Output the (X, Y) coordinate of the center of the cell containing the given text.  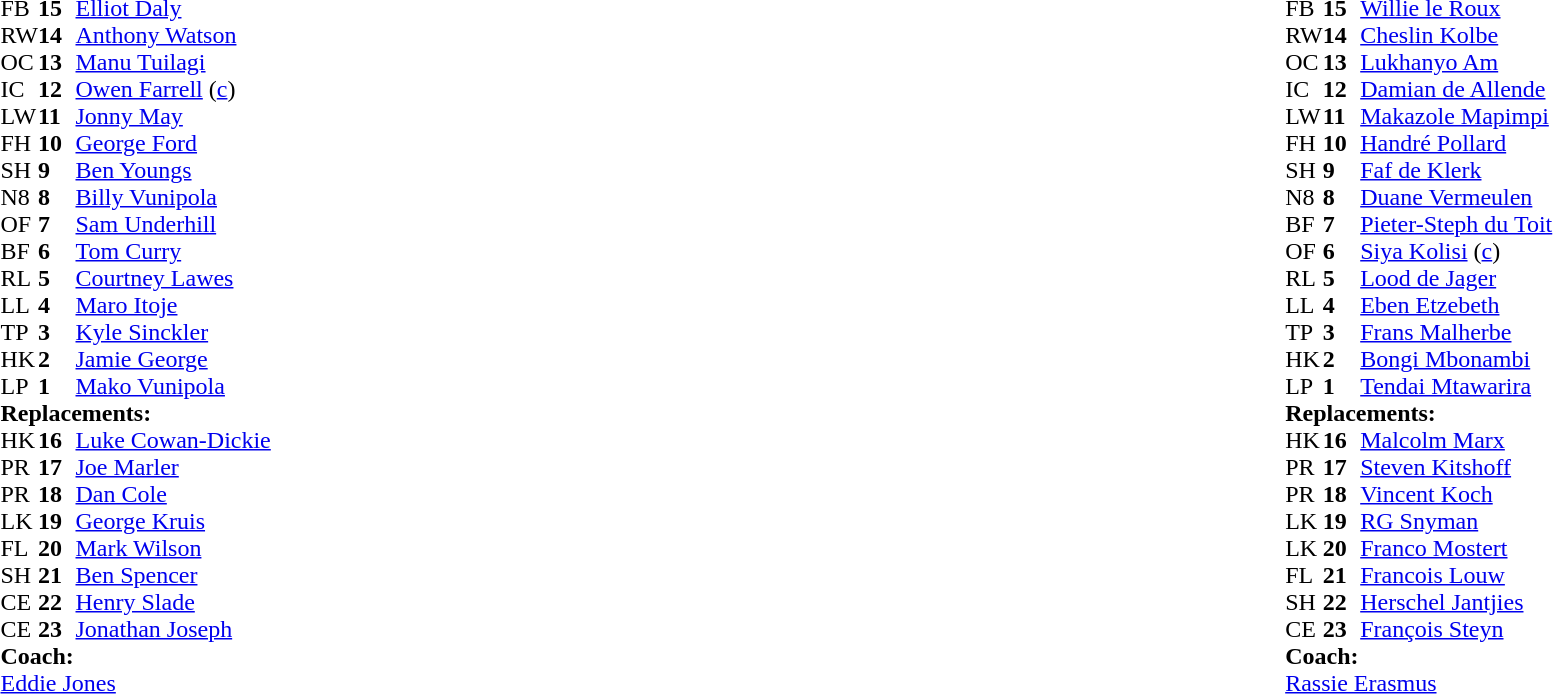
Billy Vunipola (174, 198)
Siya Kolisi (c) (1456, 252)
Joe Marler (174, 468)
Jonny May (174, 116)
Ben Spencer (174, 576)
George Ford (174, 144)
Jonathan Joseph (174, 630)
Makazole Mapimpi (1456, 116)
Ben Youngs (174, 170)
Steven Kitshoff (1456, 468)
Jamie George (174, 360)
Mako Vunipola (174, 386)
Mark Wilson (174, 548)
Owen Farrell (c) (174, 90)
Cheslin Kolbe (1456, 36)
Vincent Koch (1456, 494)
Lood de Jager (1456, 278)
Sam Underhill (174, 224)
Tom Curry (174, 252)
Kyle Sinckler (174, 332)
Manu Tuilagi (174, 62)
RG Snyman (1456, 522)
Courtney Lawes (174, 278)
Lukhanyo Am (1456, 62)
Handré Pollard (1456, 144)
Duane Vermeulen (1456, 198)
Faf de Klerk (1456, 170)
Damian de Allende (1456, 90)
Franco Mostert (1456, 548)
François Steyn (1456, 630)
Eben Etzebeth (1456, 306)
Malcolm Marx (1456, 440)
George Kruis (174, 522)
Tendai Mtawarira (1456, 386)
Henry Slade (174, 602)
Dan Cole (174, 494)
Frans Malherbe (1456, 332)
Pieter-Steph du Toit (1456, 224)
Luke Cowan-Dickie (174, 440)
Herschel Jantjies (1456, 602)
Anthony Watson (174, 36)
Bongi Mbonambi (1456, 360)
Maro Itoje (174, 306)
Francois Louw (1456, 576)
